From the cell containing the given text, extract its center point as [X, Y] coordinate. 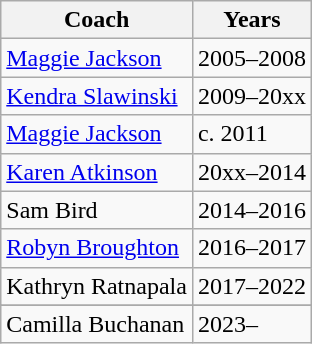
2023– [252, 324]
2016–2017 [252, 248]
2017–2022 [252, 286]
2014–2016 [252, 210]
Kathryn Ratnapala [97, 286]
Kendra Slawinski [97, 96]
Camilla Buchanan [97, 324]
Robyn Broughton [97, 248]
c. 2011 [252, 134]
Sam Bird [97, 210]
Years [252, 20]
Coach [97, 20]
2005–2008 [252, 58]
Karen Atkinson [97, 172]
20xx–2014 [252, 172]
2009–20xx [252, 96]
